Pinpoint the cell where the given text exists, returning its (X, Y) midpoint coordinate. 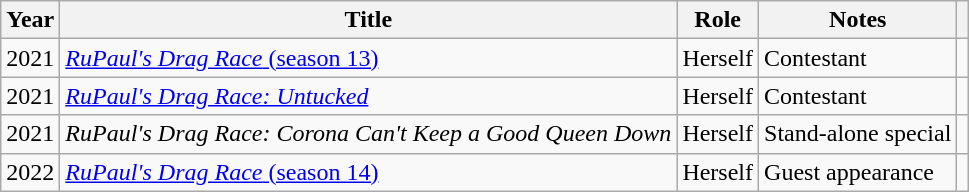
Stand-alone special (858, 134)
RuPaul's Drag Race (season 13) (368, 58)
Year (30, 20)
Role (718, 20)
RuPaul's Drag Race: Untucked (368, 96)
2022 (30, 172)
Notes (858, 20)
RuPaul's Drag Race (season 14) (368, 172)
RuPaul's Drag Race: Corona Can't Keep a Good Queen Down (368, 134)
Guest appearance (858, 172)
Title (368, 20)
